Output the [X, Y] coordinate of the center of the cell containing the given text.  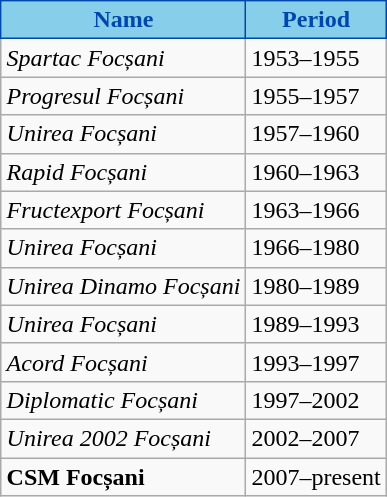
1980–1989 [316, 286]
Diplomatic Focșani [124, 400]
Unirea Dinamo Focșani [124, 286]
Acord Focșani [124, 362]
1989–1993 [316, 324]
1957–1960 [316, 134]
1993–1997 [316, 362]
1960–1963 [316, 172]
Unirea 2002 Focșani [124, 438]
2002–2007 [316, 438]
1963–1966 [316, 210]
2007–present [316, 477]
Period [316, 20]
Spartac Focșani [124, 58]
Progresul Focșani [124, 96]
1955–1957 [316, 96]
Fructexport Focșani [124, 210]
Rapid Focșani [124, 172]
CSM Focșani [124, 477]
Name [124, 20]
1953–1955 [316, 58]
1997–2002 [316, 400]
1966–1980 [316, 248]
